Identify which cell holds the provided text, then report its (x, y) central coordinate. 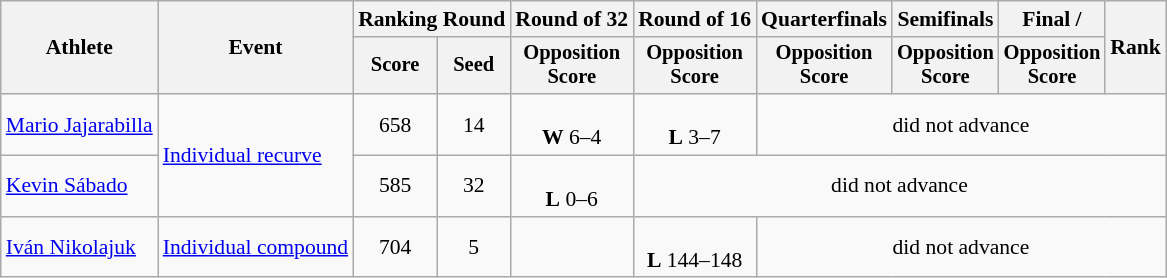
5 (474, 248)
Semifinals (946, 19)
Score (395, 66)
658 (395, 124)
L 3–7 (694, 124)
Individual recurve (256, 155)
Mario Jajarabilla (80, 124)
L 0–6 (572, 186)
14 (474, 124)
Final / (1052, 19)
Quarterfinals (824, 19)
Seed (474, 66)
Event (256, 48)
704 (395, 248)
Ranking Round (432, 19)
Kevin Sábado (80, 186)
32 (474, 186)
Iván Nikolajuk (80, 248)
Round of 32 (572, 19)
Athlete (80, 48)
L 144–148 (694, 248)
W 6–4 (572, 124)
Rank (1136, 48)
Round of 16 (694, 19)
Individual compound (256, 248)
585 (395, 186)
